Locate the cell with the specified text and output its (x, y) center coordinate. 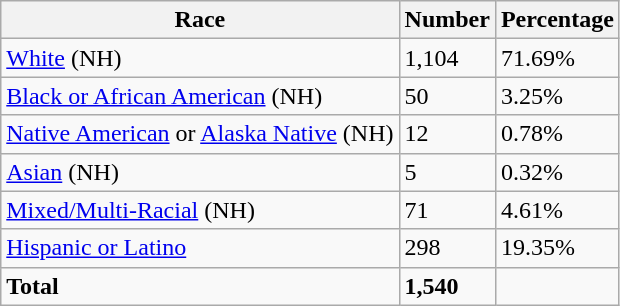
1,104 (447, 58)
Race (200, 20)
298 (447, 248)
0.78% (557, 134)
19.35% (557, 248)
Native American or Alaska Native (NH) (200, 134)
12 (447, 134)
White (NH) (200, 58)
1,540 (447, 286)
Black or African American (NH) (200, 96)
Mixed/Multi-Racial (NH) (200, 210)
71.69% (557, 58)
Total (200, 286)
71 (447, 210)
3.25% (557, 96)
4.61% (557, 210)
0.32% (557, 172)
Asian (NH) (200, 172)
50 (447, 96)
Number (447, 20)
Percentage (557, 20)
5 (447, 172)
Hispanic or Latino (200, 248)
